Scan for the cell matching the given text and deliver its [x, y] coordinate at center. 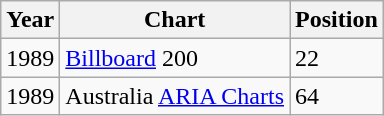
Chart [175, 20]
Position [337, 20]
Australia ARIA Charts [175, 96]
Billboard 200 [175, 58]
22 [337, 58]
Year [30, 20]
64 [337, 96]
